Locate the cell with the specified text and output its (X, Y) center coordinate. 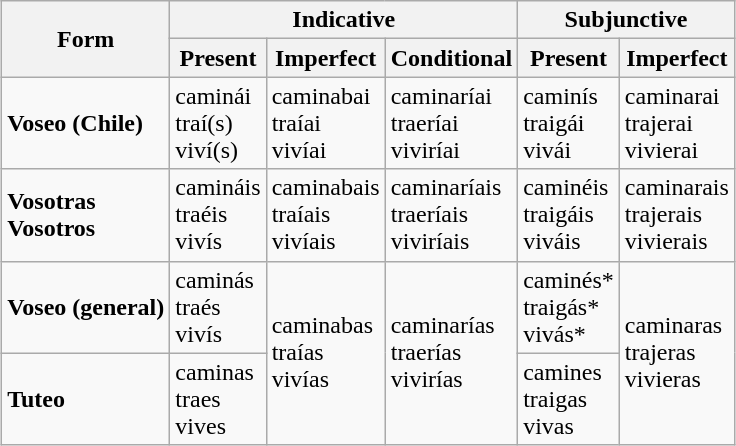
Tuteo (86, 399)
Subjunctive (626, 20)
Voseo (general) (86, 307)
caminaríastraeríasvivirías (451, 353)
caminestraigasvivas (569, 399)
Conditional (451, 58)
caminabaitraíaivivíai (326, 123)
caminabaistraíaisvivíais (326, 215)
VosotrasVosotros (86, 215)
caminístraigáivivái (569, 123)
caminés*traigás*vivás* (569, 307)
caminaríaistraeríaisviviríais (451, 215)
camináitraí(s)viví(s) (218, 123)
Voseo (Chile) (86, 123)
caminastraesvives (218, 399)
caminarastrajerasvivieras (676, 353)
caminástraésvivís (218, 307)
camináistraéisvivís (218, 215)
caminaraistrajeraisvivierais (676, 215)
caminaraitrajeraivivierai (676, 123)
caminabastraíasvivías (326, 353)
caminaríaitraeríaiviviríai (451, 123)
Indicative (344, 20)
Form (86, 39)
caminéistraigáisviváis (569, 215)
